For the text-containing cell, return its midpoint in (X, Y) coordinate format. 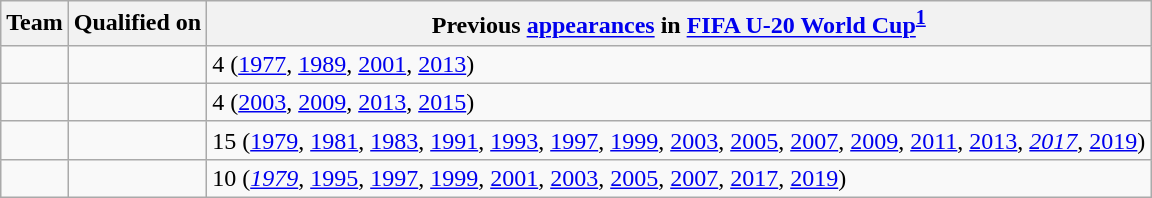
15 (1979, 1981, 1983, 1991, 1993, 1997, 1999, 2003, 2005, 2007, 2009, 2011, 2013, 2017, 2019) (679, 140)
Qualified on (137, 24)
4 (1977, 1989, 2001, 2013) (679, 64)
Previous appearances in FIFA U-20 World Cup1 (679, 24)
4 (2003, 2009, 2013, 2015) (679, 102)
10 (1979, 1995, 1997, 1999, 2001, 2003, 2005, 2007, 2017, 2019) (679, 178)
Team (35, 24)
